Detect which cell encompasses the target text, then output its (x, y) center coordinate. 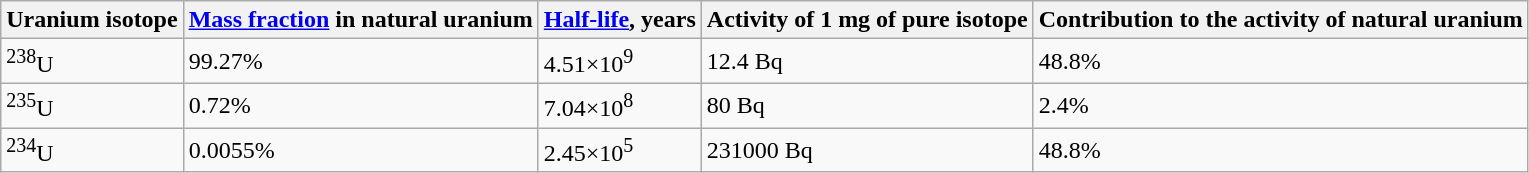
99.27% (360, 62)
231000 Bq (867, 150)
7.04×108 (620, 106)
Mass fraction in natural uranium (360, 20)
Uranium isotope (92, 20)
235U (92, 106)
2.45×105 (620, 150)
4.51×109 (620, 62)
0.0055% (360, 150)
80 Bq (867, 106)
238U (92, 62)
Half-life, years (620, 20)
2.4% (1280, 106)
234U (92, 150)
12.4 Bq (867, 62)
0.72% (360, 106)
Contribution to the activity of natural uranium (1280, 20)
Activity of 1 mg of pure isotope (867, 20)
